Output the [X, Y] coordinate of the center of the cell containing the given text.  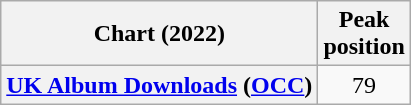
UK Album Downloads (OCC) [160, 85]
Peakposition [364, 34]
Chart (2022) [160, 34]
79 [364, 85]
